From the cell containing the given text, extract its center point as (X, Y) coordinate. 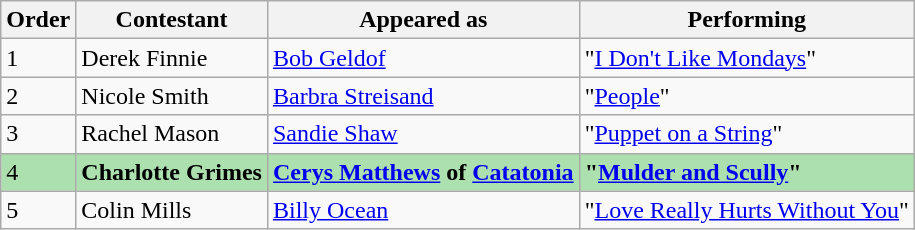
Contestant (172, 20)
3 (38, 134)
Order (38, 20)
1 (38, 58)
2 (38, 96)
"People" (746, 96)
Derek Finnie (172, 58)
"Mulder and Scully" (746, 172)
Appeared as (423, 20)
Barbra Streisand (423, 96)
Cerys Matthews of Catatonia (423, 172)
Sandie Shaw (423, 134)
5 (38, 210)
Billy Ocean (423, 210)
Colin Mills (172, 210)
"I Don't Like Mondays" (746, 58)
Nicole Smith (172, 96)
Performing (746, 20)
Rachel Mason (172, 134)
Bob Geldof (423, 58)
"Love Really Hurts Without You" (746, 210)
Charlotte Grimes (172, 172)
4 (38, 172)
"Puppet on a String" (746, 134)
